Return the (X, Y) coordinate for the center point of the cell that contains the specified text.  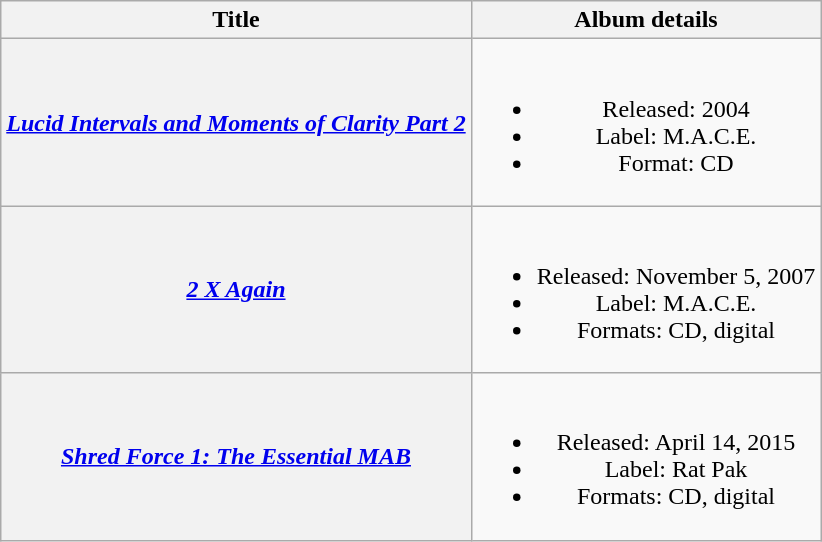
Released: April 14, 2015Label: Rat PakFormats: CD, digital (646, 456)
Lucid Intervals and Moments of Clarity Part 2 (236, 122)
Released: 2004Label: M.A.C.E.Format: CD (646, 122)
Album details (646, 20)
2 X Again (236, 290)
Title (236, 20)
Released: November 5, 2007Label: M.A.C.E.Formats: CD, digital (646, 290)
Shred Force 1: The Essential MAB (236, 456)
